Extract the (x, y) coordinate from the center of the cell holding the provided text.  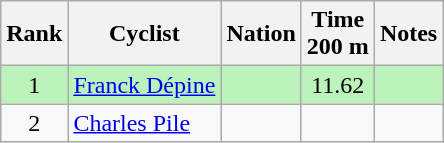
Rank (34, 34)
Time200 m (338, 34)
Charles Pile (144, 123)
1 (34, 85)
Cyclist (144, 34)
Nation (261, 34)
Franck Dépine (144, 85)
Notes (408, 34)
11.62 (338, 85)
2 (34, 123)
